Locate the cell with the specified text and output its (x, y) center coordinate. 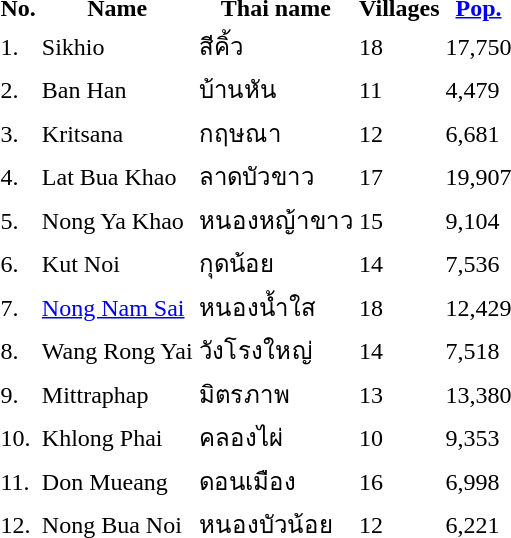
Khlong Phai (117, 438)
11 (400, 90)
กุดน้อย (276, 264)
15 (400, 220)
วังโรงใหญ่ (276, 350)
Sikhio (117, 46)
17 (400, 176)
Kritsana (117, 133)
Lat Bua Khao (117, 176)
Kut Noi (117, 264)
Nong Ya Khao (117, 220)
กฤษณา (276, 133)
คลองไผ่ (276, 438)
Mittraphap (117, 394)
13 (400, 394)
16 (400, 481)
หนองหญ้าขาว (276, 220)
Wang Rong Yai (117, 350)
ดอนเมือง (276, 481)
Don Mueang (117, 481)
10 (400, 438)
ลาดบัวขาว (276, 176)
สีคิ้ว (276, 46)
Ban Han (117, 90)
หนองน้ำใส (276, 307)
12 (400, 133)
บ้านหัน (276, 90)
Nong Nam Sai (117, 307)
มิตรภาพ (276, 394)
